Determine the (X, Y) coordinate at the center of the cell enclosing the given text.  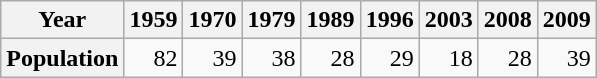
2008 (508, 20)
1959 (154, 20)
38 (272, 58)
29 (390, 58)
18 (448, 58)
2003 (448, 20)
1989 (330, 20)
1979 (272, 20)
1970 (212, 20)
2009 (566, 20)
1996 (390, 20)
Year (62, 20)
Population (62, 58)
82 (154, 58)
